Detect which cell encompasses the target text, then output its (x, y) center coordinate. 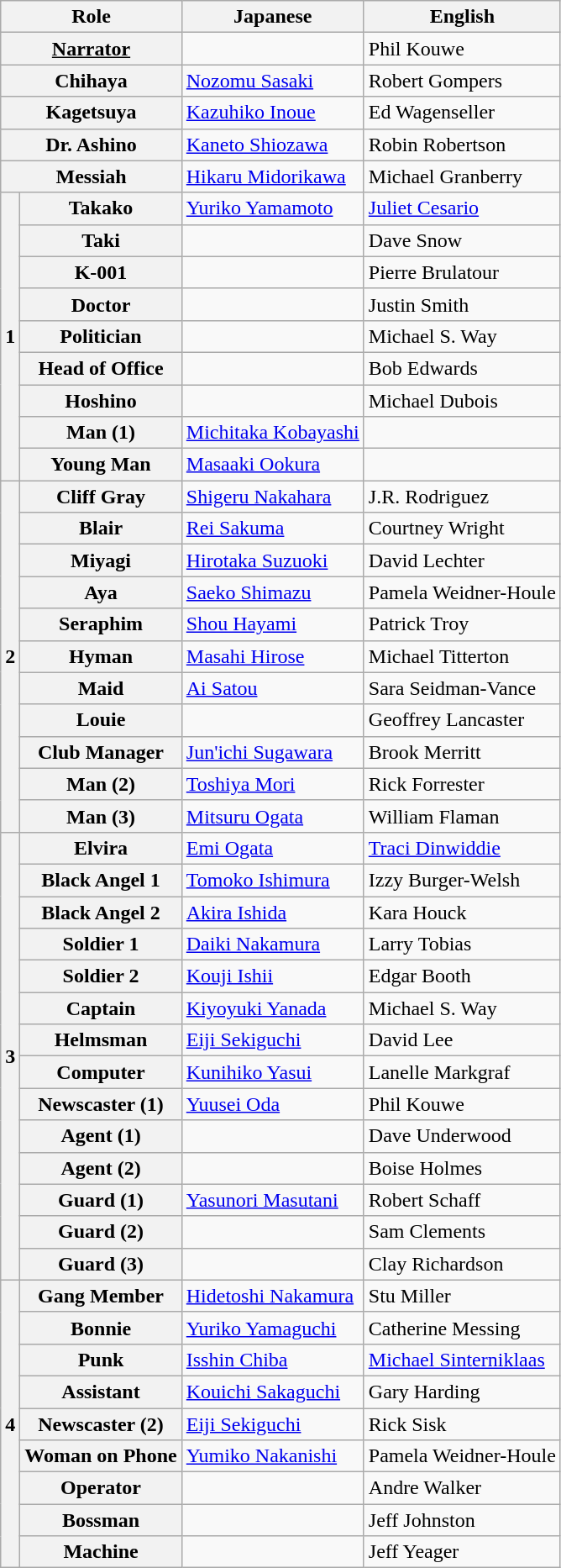
Chihaya (92, 81)
Rei Sakuma (272, 529)
Bossman (101, 1520)
Bonnie (101, 1328)
Michael Dubois (462, 401)
Taki (101, 240)
Kouji Ishii (272, 976)
Elvira (101, 848)
Ai Satou (272, 688)
Japanese (272, 17)
Brook Merritt (462, 752)
Patrick Troy (462, 624)
Kazuhiko Inoue (272, 113)
Man (2) (101, 784)
2 (10, 657)
Clay Richardson (462, 1264)
David Lechter (462, 560)
Blair (101, 529)
Michael Granberry (462, 176)
Andre Walker (462, 1488)
Gang Member (101, 1296)
Yuriko Yamamoto (272, 208)
Aya (101, 592)
William Flaman (462, 816)
Woman on Phone (101, 1456)
Operator (101, 1488)
Guard (1) (101, 1200)
Hidetoshi Nakamura (272, 1296)
J.R. Rodriguez (462, 497)
Louie (101, 720)
Takako (101, 208)
Guard (2) (101, 1232)
Computer (101, 1072)
Dr. Ashino (92, 145)
Robert Schaff (462, 1200)
Newscaster (1) (101, 1104)
Captain (101, 1008)
Hoshino (101, 401)
K-001 (101, 272)
Messiah (92, 176)
Bob Edwards (462, 368)
Michitaka Kobayashi (272, 433)
Daiki Nakamura (272, 944)
4 (10, 1423)
Justin Smith (462, 304)
Akira Ishida (272, 912)
Michael Sinterniklaas (462, 1360)
Ed Wagenseller (462, 113)
Yuriko Yamaguchi (272, 1328)
Man (1) (101, 433)
Courtney Wright (462, 529)
Tomoko Ishimura (272, 880)
Black Angel 2 (101, 912)
Toshiya Mori (272, 784)
Kunihiko Yasui (272, 1072)
Young Man (101, 465)
Michael Titterton (462, 656)
Kiyoyuki Yanada (272, 1008)
Sara Seidman-Vance (462, 688)
English (462, 17)
Juliet Cesario (462, 208)
Jun'ichi Sugawara (272, 752)
Cliff Gray (101, 497)
Larry Tobias (462, 944)
Isshin Chiba (272, 1360)
Dave Snow (462, 240)
Rick Forrester (462, 784)
Kouichi Sakaguchi (272, 1392)
Mitsuru Ogata (272, 816)
Kagetsuya (92, 113)
Shou Hayami (272, 624)
Pierre Brulatour (462, 272)
3 (10, 1055)
Masahi Hirose (272, 656)
Shigeru Nakahara (272, 497)
Kara Houck (462, 912)
Dave Underwood (462, 1136)
Jeff Yeager (462, 1552)
Narrator (92, 49)
Hikaru Midorikawa (272, 176)
Hirotaka Suzuoki (272, 560)
Edgar Booth (462, 976)
Seraphim (101, 624)
Punk (101, 1360)
Saeko Shimazu (272, 592)
Agent (1) (101, 1136)
Soldier 2 (101, 976)
Sam Clements (462, 1232)
Miyagi (101, 560)
Lanelle Markgraf (462, 1072)
Robin Robertson (462, 145)
Izzy Burger-Welsh (462, 880)
Yumiko Nakanishi (272, 1456)
Masaaki Ookura (272, 465)
Yuusei Oda (272, 1104)
Black Angel 1 (101, 880)
Catherine Messing (462, 1328)
Maid (101, 688)
Traci Dinwiddie (462, 848)
Role (92, 17)
Emi Ogata (272, 848)
1 (10, 336)
Gary Harding (462, 1392)
Assistant (101, 1392)
Guard (3) (101, 1264)
Kaneto Shiozawa (272, 145)
Rick Sisk (462, 1424)
Machine (101, 1552)
Boise Holmes (462, 1168)
Jeff Johnston (462, 1520)
Nozomu Sasaki (272, 81)
Soldier 1 (101, 944)
Man (3) (101, 816)
Club Manager (101, 752)
Newscaster (2) (101, 1424)
Robert Gompers (462, 81)
Stu Miller (462, 1296)
Helmsman (101, 1040)
Head of Office (101, 368)
David Lee (462, 1040)
Agent (2) (101, 1168)
Politician (101, 336)
Doctor (101, 304)
Yasunori Masutani (272, 1200)
Hyman (101, 656)
Geoffrey Lancaster (462, 720)
